Provide the (X, Y) coordinate of the cell's center where the given text is located.  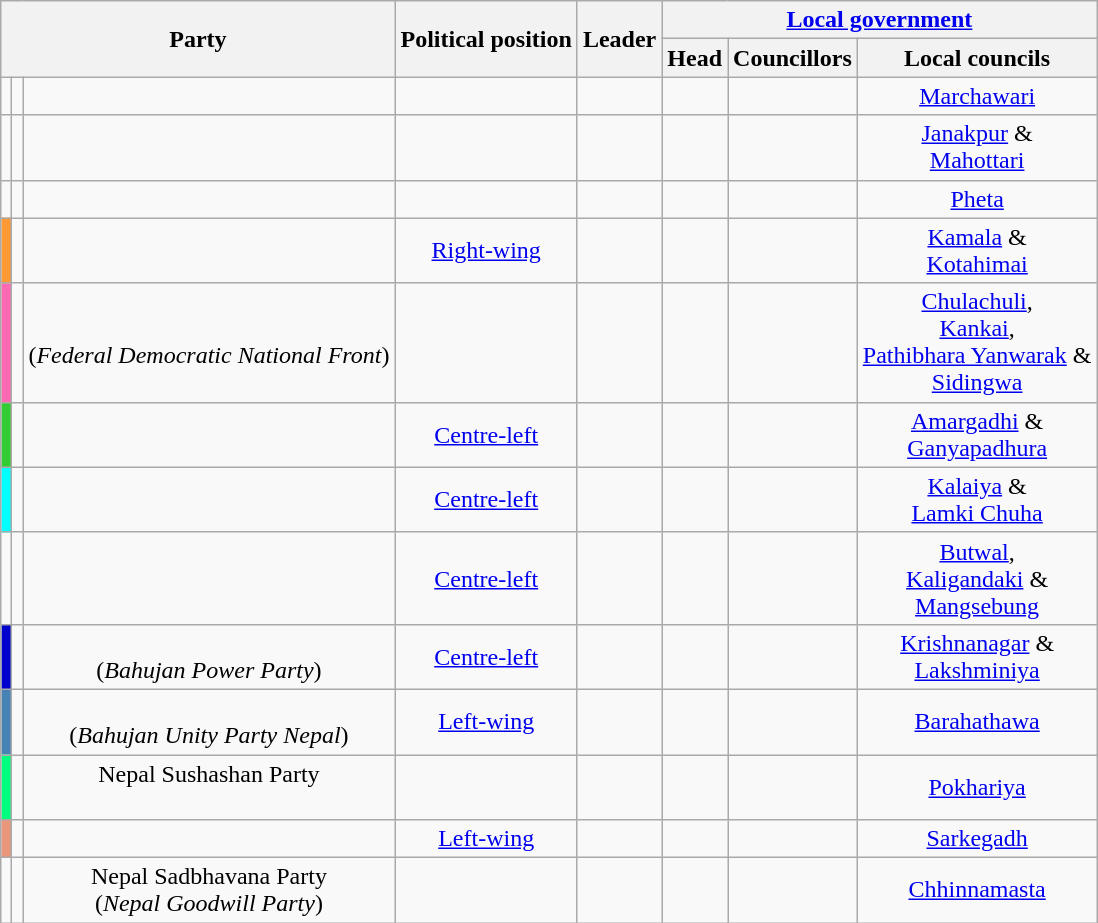
Krishnanagar &Lakshminiya (977, 656)
Janakpur & Mahottari (977, 148)
Political position (486, 39)
Leader (619, 39)
Head (695, 58)
Pokhariya (977, 786)
Chulachuli,Kankai,Pathibhara Yanwarak &Sidingwa (977, 342)
Barahathawa (977, 722)
Pheta (977, 199)
Marchawari (977, 96)
Butwal,Kaligandaki & Mangsebung (977, 578)
(Bahujan Unity Party Nepal) (209, 722)
Councillors (793, 58)
Right-wing (486, 250)
Kalaiya & Lamki Chuha (977, 500)
Nepal Sadbhavana Party(Nepal Goodwill Party) (209, 890)
Nepal Sushashan Party (209, 786)
Party (198, 39)
Local government (880, 20)
Amargadhi & Ganyapadhura (977, 434)
Kamala & Kotahimai (977, 250)
(Federal Democratic National Front) (209, 342)
Local councils (977, 58)
Sarkegadh (977, 839)
Chhinnamasta (977, 890)
(Bahujan Power Party) (209, 656)
